Capture the cell that displays the provided text and extract its (X, Y) central coordinate. 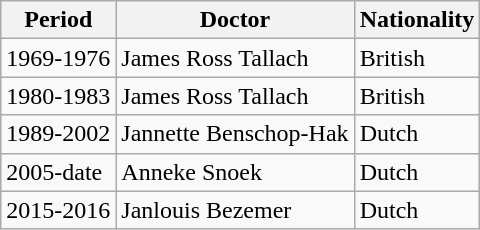
2005-date (58, 172)
Janlouis Bezemer (235, 210)
2015-2016 (58, 210)
Period (58, 20)
1980-1983 (58, 96)
Jannette Benschop-Hak (235, 134)
1969-1976 (58, 58)
Nationality (417, 20)
1989-2002 (58, 134)
Doctor (235, 20)
Anneke Snoek (235, 172)
